Determine the [X, Y] coordinate at the center of the cell enclosing the given text.  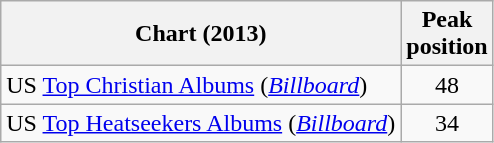
US Top Heatseekers Albums (Billboard) [201, 123]
Chart (2013) [201, 34]
48 [447, 85]
34 [447, 123]
US Top Christian Albums (Billboard) [201, 85]
Peakposition [447, 34]
